Capture the cell that displays the provided text and extract its [x, y] central coordinate. 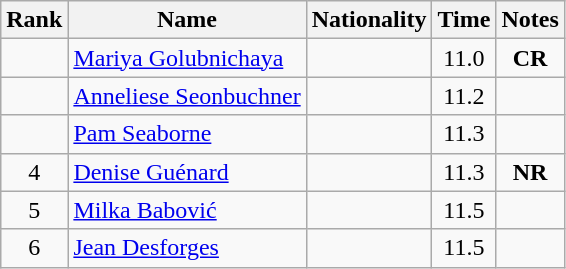
4 [34, 172]
11.2 [464, 96]
Anneliese Seonbuchner [187, 96]
Pam Seaborne [187, 134]
CR [530, 58]
Mariya Golubnichaya [187, 58]
NR [530, 172]
Denise Guénard [187, 172]
Jean Desforges [187, 248]
Rank [34, 20]
Time [464, 20]
Nationality [369, 20]
Name [187, 20]
11.0 [464, 58]
Milka Babović [187, 210]
6 [34, 248]
Notes [530, 20]
5 [34, 210]
